Return the (x, y) coordinate for the center point of the cell that contains the specified text.  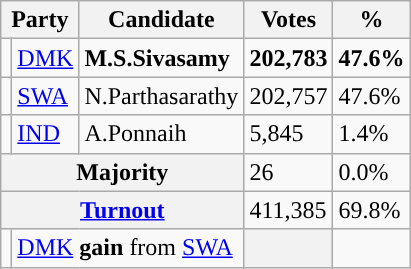
202,783 (288, 58)
DMK (46, 58)
N.Parthasarathy (162, 96)
A.Ponnaih (162, 134)
5,845 (288, 134)
Turnout (122, 210)
IND (46, 134)
69.8% (372, 210)
411,385 (288, 210)
Votes (288, 20)
Candidate (162, 20)
DMK gain from SWA (128, 248)
Majority (122, 172)
0.0% (372, 172)
SWA (46, 96)
Party (40, 20)
% (372, 20)
26 (288, 172)
202,757 (288, 96)
M.S.Sivasamy (162, 58)
1.4% (372, 134)
